Detect which cell encompasses the target text, then output its [x, y] center coordinate. 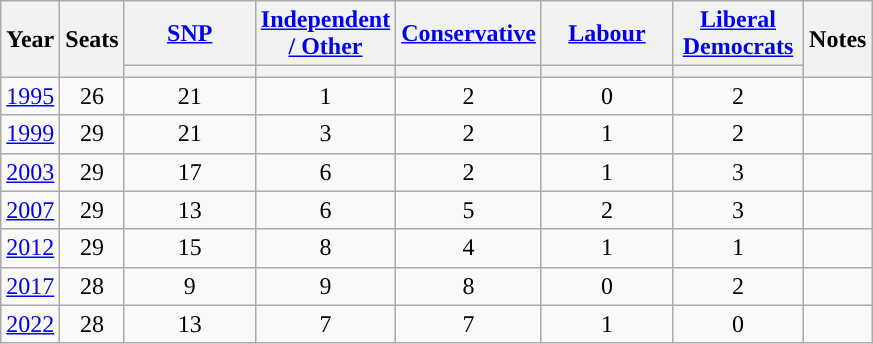
15 [190, 248]
2017 [30, 286]
Labour [606, 34]
Year [30, 39]
1999 [30, 134]
2012 [30, 248]
5 [469, 210]
1995 [30, 96]
Liberal Democrats [738, 34]
Notes [838, 39]
Seats [92, 39]
2007 [30, 210]
SNP [190, 34]
2003 [30, 172]
Conservative [469, 34]
17 [190, 172]
4 [469, 248]
26 [92, 96]
Independent / Other [325, 34]
2022 [30, 324]
